Output the (X, Y) coordinate of the center of the cell containing the given text.  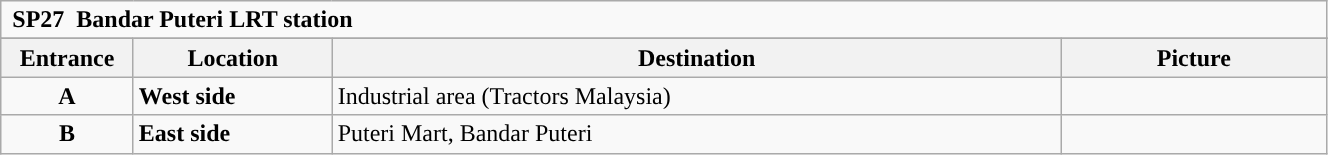
Puteri Mart, Bandar Puteri (696, 134)
Destination (696, 58)
Picture (1194, 58)
A (68, 96)
SP27 Bandar Puteri LRT station (664, 20)
East side (232, 134)
West side (232, 96)
Industrial area (Tractors Malaysia) (696, 96)
B (68, 134)
Entrance (68, 58)
Location (232, 58)
